Return [x, y] of the center of cell containing provided text 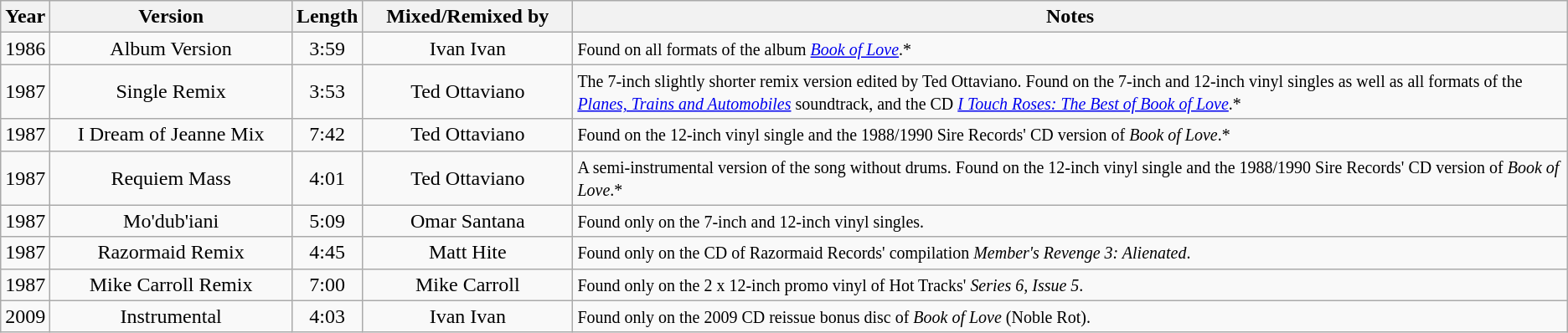
Found only on the CD of Razormaid Records' compilation Member's Revenge 3: Alienated. [1070, 253]
4:01 [327, 177]
Single Remix [171, 92]
I Dream of Jeanne Mix [171, 135]
Omar Santana [467, 221]
Mike Carroll [467, 284]
4:45 [327, 253]
Year [25, 17]
Requiem Mass [171, 177]
Mo'dub'iani [171, 221]
Length [327, 17]
3:59 [327, 49]
2009 [25, 316]
3:53 [327, 92]
1986 [25, 49]
Instrumental [171, 316]
Found only on the 2 x 12-inch promo vinyl of Hot Tracks' Series 6, Issue 5. [1070, 284]
Found only on the 2009 CD reissue bonus disc of Book of Love (Noble Rot). [1070, 316]
Version [171, 17]
5:09 [327, 221]
7:00 [327, 284]
Album Version [171, 49]
Found on the 12-inch vinyl single and the 1988/1990 Sire Records' CD version of Book of Love.* [1070, 135]
Razormaid Remix [171, 253]
Matt Hite [467, 253]
Found on all formats of the album Book of Love.* [1070, 49]
7:42 [327, 135]
Notes [1070, 17]
Mixed/Remixed by [467, 17]
4:03 [327, 316]
Found only on the 7-inch and 12-inch vinyl singles. [1070, 221]
Mike Carroll Remix [171, 284]
A semi-instrumental version of the song without drums. Found on the 12-inch vinyl single and the 1988/1990 Sire Records' CD version of Book of Love.* [1070, 177]
